Search for the cell housing the specified text and yield its (X, Y) center coordinate. 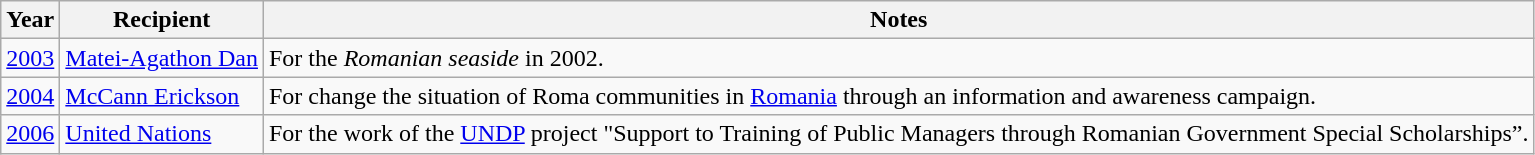
2003 (30, 58)
McCann Erickson (162, 96)
Year (30, 20)
For the work of the UNDP project "Support to Training of Public Managers through Romanian Government Special Scholarships”. (898, 134)
United Nations (162, 134)
Recipient (162, 20)
2004 (30, 96)
For the Romanian seaside in 2002. (898, 58)
2006 (30, 134)
Notes (898, 20)
Matei-Agathon Dan (162, 58)
For change the situation of Roma communities in Romania through an information and awareness campaign. (898, 96)
